From the cell containing the given text, extract its center point as [x, y] coordinate. 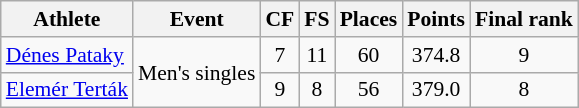
Elemér Terták [67, 90]
60 [369, 55]
Final rank [524, 19]
11 [316, 55]
379.0 [436, 90]
7 [280, 55]
56 [369, 90]
Event [196, 19]
Places [369, 19]
Athlete [67, 19]
FS [316, 19]
Dénes Pataky [67, 55]
CF [280, 19]
Men's singles [196, 72]
Points [436, 19]
374.8 [436, 55]
